From the cell containing the given text, extract its center point as (X, Y) coordinate. 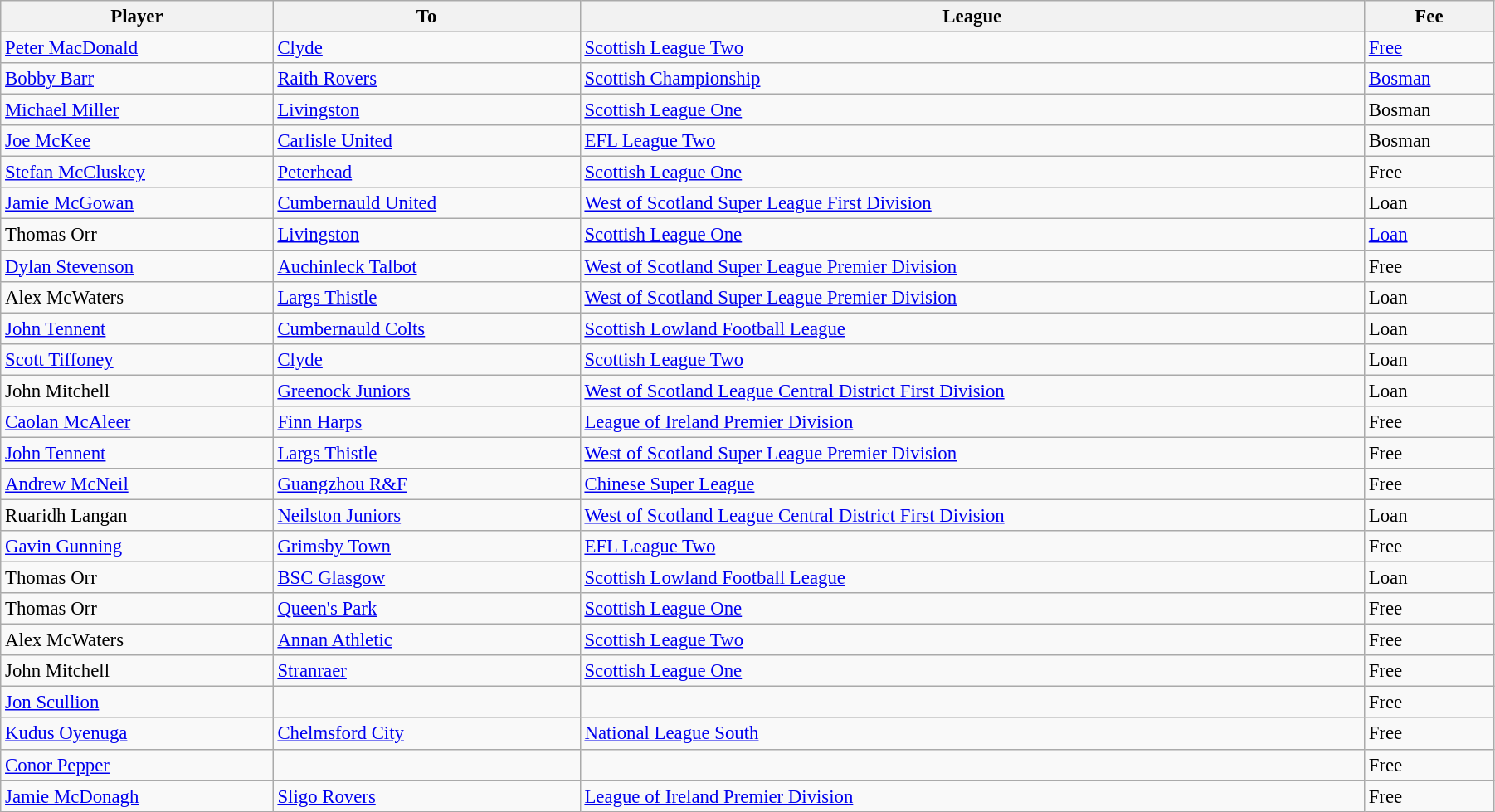
National League South (972, 734)
Scott Tiffoney (137, 359)
Annan Athletic (426, 640)
Jamie McDonagh (137, 796)
Stefan McCluskey (137, 173)
Joe McKee (137, 141)
Gavin Gunning (137, 547)
Ruaridh Langan (137, 515)
Conor Pepper (137, 765)
West of Scotland Super League First Division (972, 203)
Peter MacDonald (137, 48)
Finn Harps (426, 422)
Caolan McAleer (137, 422)
BSC Glasgow (426, 578)
Cumbernauld Colts (426, 328)
Scottish Championship (972, 79)
Cumbernauld United (426, 203)
Dylan Stevenson (137, 266)
Carlisle United (426, 141)
Michael Miller (137, 110)
Fee (1429, 17)
Peterhead (426, 173)
Stranraer (426, 671)
Raith Rovers (426, 79)
Chelmsford City (426, 734)
Chinese Super League (972, 484)
Auchinleck Talbot (426, 266)
Player (137, 17)
Grimsby Town (426, 547)
Queen's Park (426, 609)
Neilston Juniors (426, 515)
League (972, 17)
Guangzhou R&F (426, 484)
To (426, 17)
Bobby Barr (137, 79)
Andrew McNeil (137, 484)
Kudus Oyenuga (137, 734)
Sligo Rovers (426, 796)
Jon Scullion (137, 703)
Greenock Juniors (426, 391)
Jamie McGowan (137, 203)
